For the text-containing cell, return its midpoint in [x, y] coordinate format. 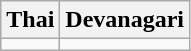
Thai [30, 20]
Devanagari [125, 20]
